Find where the given text appears and provide that cell's center as (X, Y) coordinate. 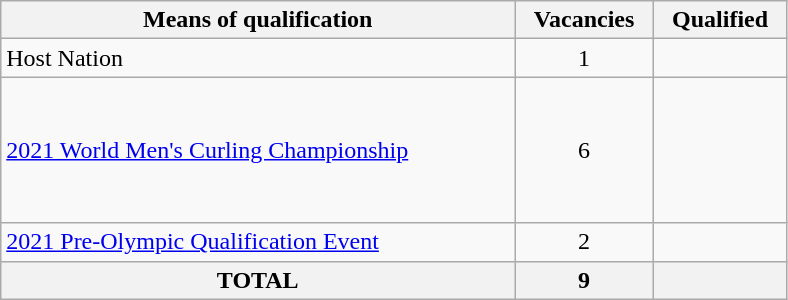
1 (584, 58)
2021 Pre-Olympic Qualification Event (258, 242)
Vacancies (584, 20)
TOTAL (258, 280)
Means of qualification (258, 20)
2 (584, 242)
2021 World Men's Curling Championship (258, 150)
9 (584, 280)
Host Nation (258, 58)
6 (584, 150)
Qualified (720, 20)
